Capture the cell that displays the provided text and extract its (X, Y) central coordinate. 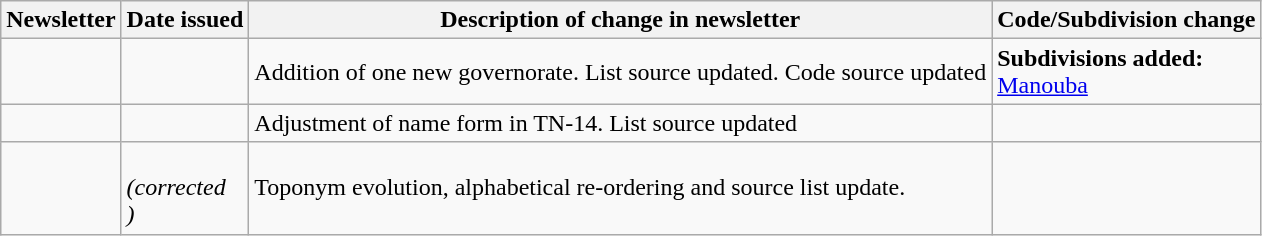
Date issued (185, 20)
Newsletter (61, 20)
Toponym evolution, alphabetical re-ordering and source list update. (620, 188)
Subdivisions added: Manouba (1126, 72)
Addition of one new governorate. List source updated. Code source updated (620, 72)
Description of change in newsletter (620, 20)
Adjustment of name form in TN-14. List source updated (620, 123)
Code/Subdivision change (1126, 20)
(corrected ) (185, 188)
